Return [X, Y] of the center of cell containing provided text 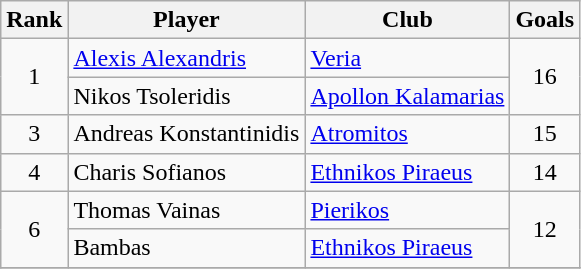
Player [186, 20]
Pierikos [408, 210]
Nikos Tsoleridis [186, 96]
Alexis Alexandris [186, 58]
6 [34, 229]
Atromitos [408, 134]
15 [545, 134]
Goals [545, 20]
12 [545, 229]
Veria [408, 58]
Charis Sofianos [186, 172]
Bambas [186, 248]
16 [545, 77]
4 [34, 172]
Thomas Vainas [186, 210]
1 [34, 77]
Apollon Kalamarias [408, 96]
Club [408, 20]
Rank [34, 20]
Andreas Konstantinidis [186, 134]
3 [34, 134]
14 [545, 172]
